Output the (x, y) coordinate of the center of the cell containing the given text.  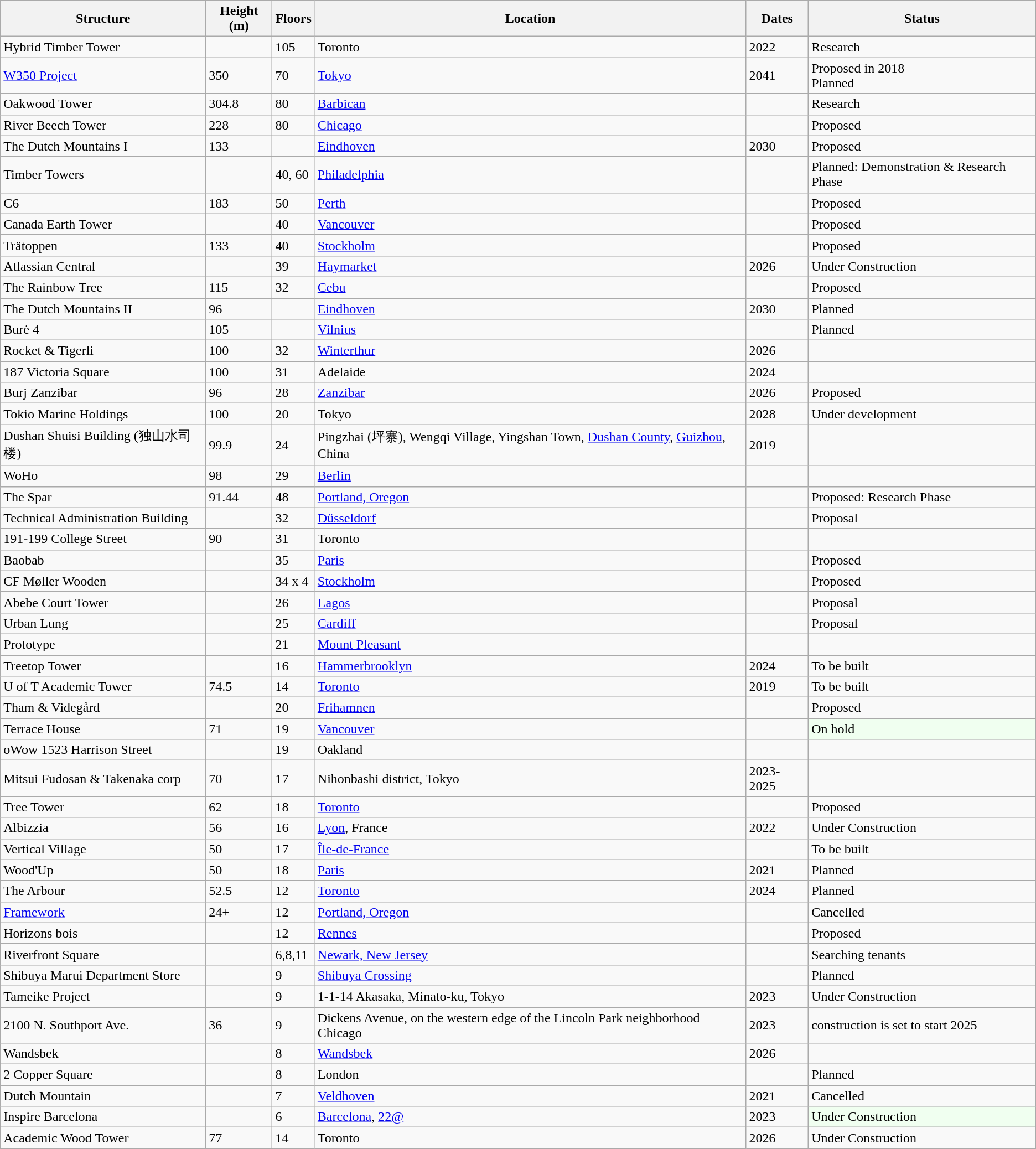
U of T Academic Tower (103, 687)
187 Victoria Square (103, 372)
Burj Zanzibar (103, 393)
London (530, 1075)
Oakwood Tower (103, 104)
Düsseldorf (530, 518)
2100 N. Southport Ave. (103, 1025)
2023-2025 (777, 778)
Dushan Shuisi Building (独山水司楼) (103, 445)
Dickens Avenue, on the western edge of the Lincoln Park neighborhood Chicago (530, 1025)
304.8 (239, 104)
39 (293, 266)
Baobab (103, 560)
191-199 College Street (103, 539)
Canada Earth Tower (103, 224)
Dates (777, 19)
48 (293, 497)
oWow 1523 Harrison Street (103, 750)
Atlassian Central (103, 266)
Riverfront Square (103, 954)
115 (239, 287)
Veldhoven (530, 1096)
Lagos (530, 602)
Urban Lung (103, 623)
2041 (777, 75)
Rocket & Tigerli (103, 351)
Cardiff (530, 623)
Winterthur (530, 351)
Albizzia (103, 828)
Inspire Barcelona (103, 1117)
Île-de-France (530, 849)
Shibuya Crossing (530, 975)
6 (293, 1117)
Floors (293, 19)
Pingzhai (坪寨), Wengqi Village, Yingshan Town, Dushan County, Guizhou, China (530, 445)
Horizons bois (103, 933)
90 (239, 539)
98 (239, 476)
56 (239, 828)
71 (239, 729)
Framework (103, 912)
C6 (103, 203)
Dutch Mountain (103, 1096)
62 (239, 807)
1-1-14 Akasaka, Minato-ku, Tokyo (530, 996)
Vilnius (530, 330)
construction is set to start 2025 (922, 1025)
Hammerbrooklyn (530, 666)
77 (239, 1138)
40, 60 (293, 175)
On hold (922, 729)
Searching tenants (922, 954)
21 (293, 644)
Hybrid Timber Tower (103, 47)
Chicago (530, 125)
Mitsui Fudosan & Takenaka corp (103, 778)
Oakland (530, 750)
The Dutch Mountains II (103, 308)
25 (293, 623)
28 (293, 393)
6,8,11 (293, 954)
91.44 (239, 497)
Treetop Tower (103, 666)
CF Møller Wooden (103, 581)
7 (293, 1096)
Tree Tower (103, 807)
350 (239, 75)
Wood'Up (103, 870)
Burė 4 (103, 330)
Frihamnen (530, 708)
2 Copper Square (103, 1075)
35 (293, 560)
26 (293, 602)
Proposed in 2018Planned (922, 75)
Newark, New Jersey (530, 954)
Tokio Marine Holdings (103, 414)
Height (m) (239, 19)
The Arbour (103, 891)
52.5 (239, 891)
228 (239, 125)
36 (239, 1025)
Abebe Court Tower (103, 602)
River Beech Tower (103, 125)
Prototype (103, 644)
The Dutch Mountains I (103, 146)
The Spar (103, 497)
The Rainbow Tree (103, 287)
Cebu (530, 287)
29 (293, 476)
Timber Towers (103, 175)
Mount Pleasant (530, 644)
74.5 (239, 687)
24 (293, 445)
Planned: Demonstration & Research Phase (922, 175)
Philadelphia (530, 175)
W350 Project (103, 75)
WoHo (103, 476)
Terrace House (103, 729)
Nihonbashi district, Tokyo (530, 778)
Technical Administration Building (103, 518)
34 x 4 (293, 581)
Location (530, 19)
Academic Wood Tower (103, 1138)
99.9 (239, 445)
Proposed: Research Phase (922, 497)
Vertical Village (103, 849)
Lyon, France (530, 828)
Tham & Videgård (103, 708)
Haymarket (530, 266)
Perth (530, 203)
24+ (239, 912)
Shibuya Marui Department Store (103, 975)
Structure (103, 19)
Rennes (530, 933)
Under development (922, 414)
Barcelona, 22@ (530, 1117)
Status (922, 19)
Berlin (530, 476)
Barbican (530, 104)
2028 (777, 414)
Tameike Project (103, 996)
Trätoppen (103, 245)
Zanzibar (530, 393)
Adelaide (530, 372)
183 (239, 203)
